Provide the (x, y) coordinate of the cell's center where the given text is located.  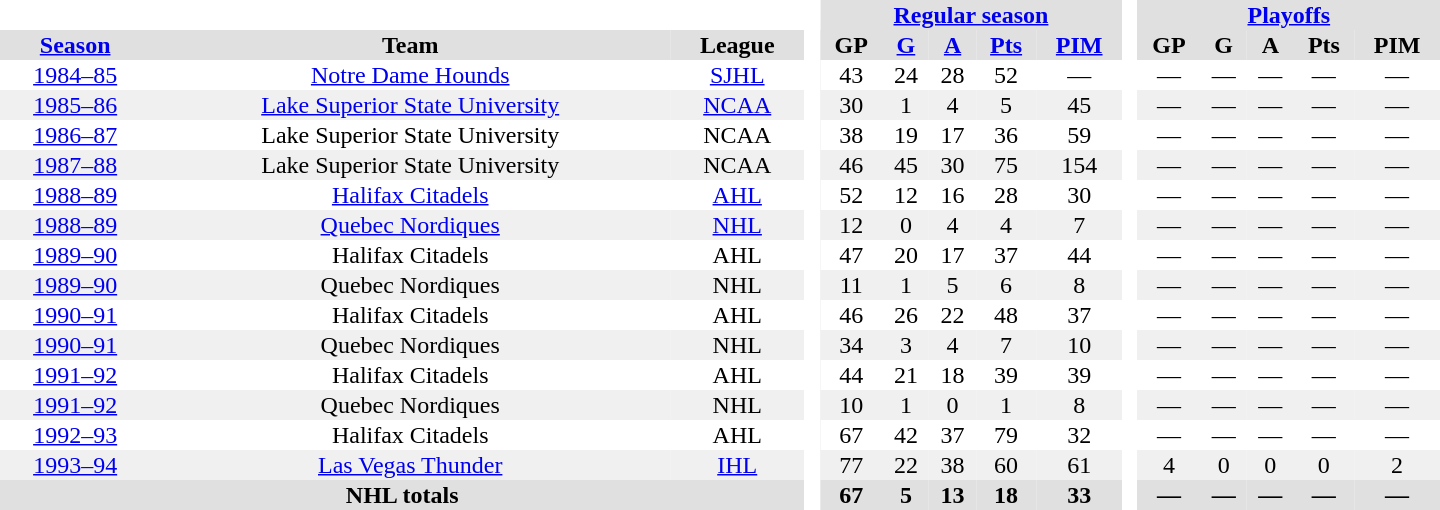
Notre Dame Hounds (410, 75)
26 (906, 315)
NHL totals (402, 495)
154 (1079, 165)
6 (1006, 285)
1986–87 (75, 135)
3 (906, 345)
Season (75, 45)
79 (1006, 435)
1985–86 (75, 105)
42 (906, 435)
61 (1079, 465)
Regular season (971, 15)
SJHL (737, 75)
16 (952, 195)
11 (852, 285)
20 (906, 255)
34 (852, 345)
75 (1006, 165)
47 (852, 255)
24 (906, 75)
59 (1079, 135)
2 (1397, 465)
43 (852, 75)
IHL (737, 465)
33 (1079, 495)
48 (1006, 315)
32 (1079, 435)
77 (852, 465)
League (737, 45)
Las Vegas Thunder (410, 465)
1993–94 (75, 465)
1987–88 (75, 165)
36 (1006, 135)
21 (906, 375)
13 (952, 495)
19 (906, 135)
Playoffs (1289, 15)
Team (410, 45)
1984–85 (75, 75)
1992–93 (75, 435)
60 (1006, 465)
